Return the (x, y) coordinate for the center point of the cell that contains the specified text.  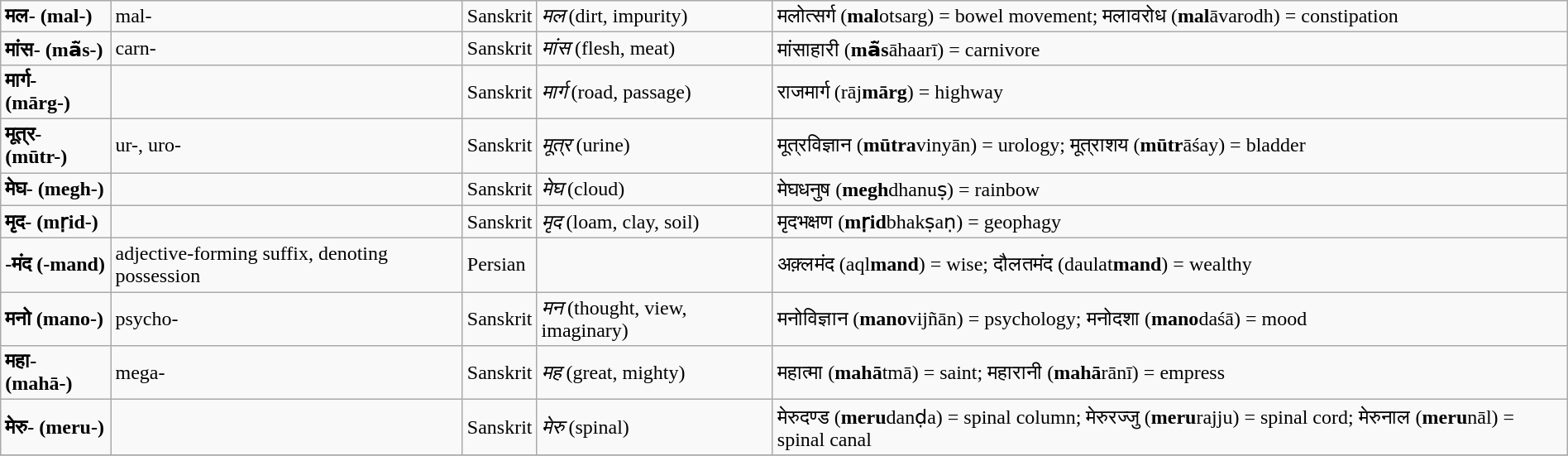
मल- (mal-) (56, 17)
मेघ- (megh-) (56, 189)
मूत्र- (mūtr-) (56, 146)
मांस- (mā̃s-) (56, 49)
मृद- (mṛid-) (56, 222)
मेरुदण्ड (merudanḍa) = spinal column; मेरुरज्जु (merurajju) = spinal cord; मेरुनाल (merunāl) = spinal canal (1169, 427)
राजमार्ग (rājmārg) = highway (1169, 91)
मनोविज्ञान (manovijñān) = psychology; मनोदशा (manodaśā) = mood (1169, 319)
मलोत्सर्ग (malotsarg) = bowel movement; मलावरोध (malāvarodh) = constipation (1169, 17)
मार्ग (road, passage) (655, 91)
मल (dirt, impurity) (655, 17)
मन (thought, view, imaginary) (655, 319)
carn- (286, 49)
महा- (mahā-) (56, 372)
मह (great, mighty) (655, 372)
अक़्लमंद (aqlmand) = wise; दौलतमंद (daulatmand) = wealthy (1169, 265)
मेरु (spinal) (655, 427)
मेरु- (meru-) (56, 427)
adjective-forming suffix, denoting possession (286, 265)
मृद (loam, clay, soil) (655, 222)
मृदभक्षण (mṛidbhakṣaṇ) = geophagy (1169, 222)
महात्मा (mahātmā) = saint; महारानी (mahārānī) = empress (1169, 372)
psycho- (286, 319)
मेघधनुष (meghdhanuṣ) = rainbow (1169, 189)
मेघ (cloud) (655, 189)
ur-, uro- (286, 146)
मनो (mano-) (56, 319)
mega- (286, 372)
मूत्र (urine) (655, 146)
मूत्रविज्ञान (mūtravinyān) = urology; मूत्राशय (mūtrāśay) = bladder (1169, 146)
mal- (286, 17)
मांस (flesh, meat) (655, 49)
मार्ग- (mārg-) (56, 91)
-मंद (-mand) (56, 265)
Persian (500, 265)
मांसाहारी (mā̃sāhaarī) = carnivore (1169, 49)
